Return the [x, y] coordinate for the center point of the cell that contains the specified text.  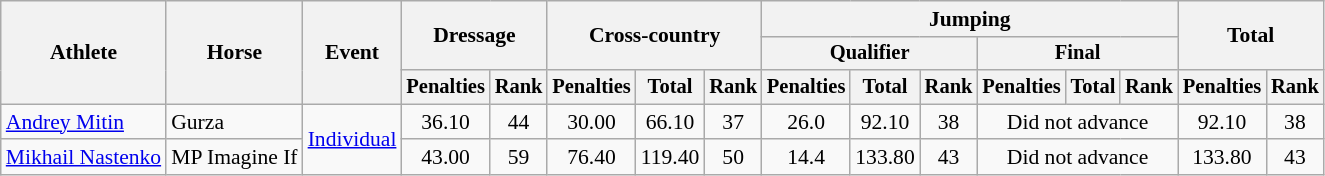
50 [733, 158]
MP Imagine If [234, 158]
44 [519, 122]
Cross-country [654, 36]
Horse [234, 52]
Andrey Mitin [84, 122]
Dressage [474, 36]
14.4 [806, 158]
Mikhail Nastenko [84, 158]
Individual [352, 140]
36.10 [445, 122]
Event [352, 52]
Athlete [84, 52]
76.40 [591, 158]
Final [1077, 54]
43.00 [445, 158]
30.00 [591, 122]
26.0 [806, 122]
37 [733, 122]
59 [519, 158]
Gurza [234, 122]
119.40 [670, 158]
66.10 [670, 122]
Jumping [970, 19]
Qualifier [870, 54]
